Detect which cell encompasses the target text, then output its [X, Y] center coordinate. 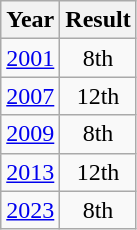
2001 [30, 58]
2007 [30, 96]
2013 [30, 172]
2009 [30, 134]
Result [98, 20]
2023 [30, 210]
Year [30, 20]
